Return the [X, Y] coordinate for the center point of the cell that contains the specified text.  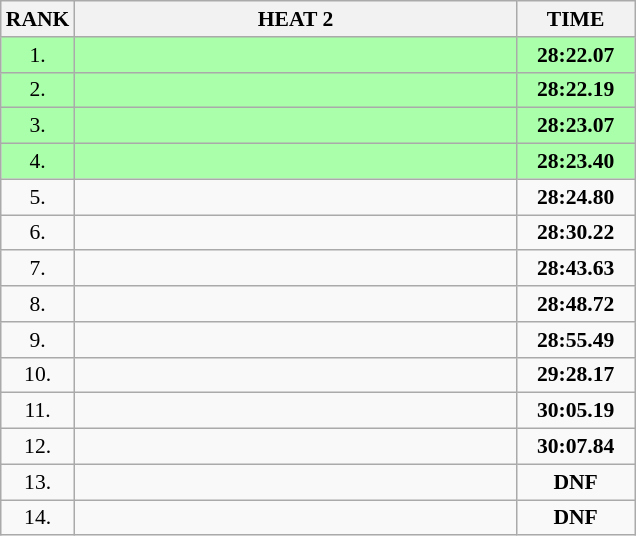
28:22.19 [576, 90]
10. [38, 375]
30:07.84 [576, 447]
TIME [576, 19]
11. [38, 411]
8. [38, 304]
13. [38, 482]
28:43.63 [576, 269]
29:28.17 [576, 375]
28:55.49 [576, 340]
28:48.72 [576, 304]
28:22.07 [576, 55]
5. [38, 197]
7. [38, 269]
14. [38, 518]
28:23.40 [576, 162]
3. [38, 126]
1. [38, 55]
2. [38, 90]
30:05.19 [576, 411]
12. [38, 447]
HEAT 2 [295, 19]
RANK [38, 19]
9. [38, 340]
28:30.22 [576, 233]
6. [38, 233]
28:24.80 [576, 197]
4. [38, 162]
28:23.07 [576, 126]
